Locate the cell with the specified text and output its [X, Y] center coordinate. 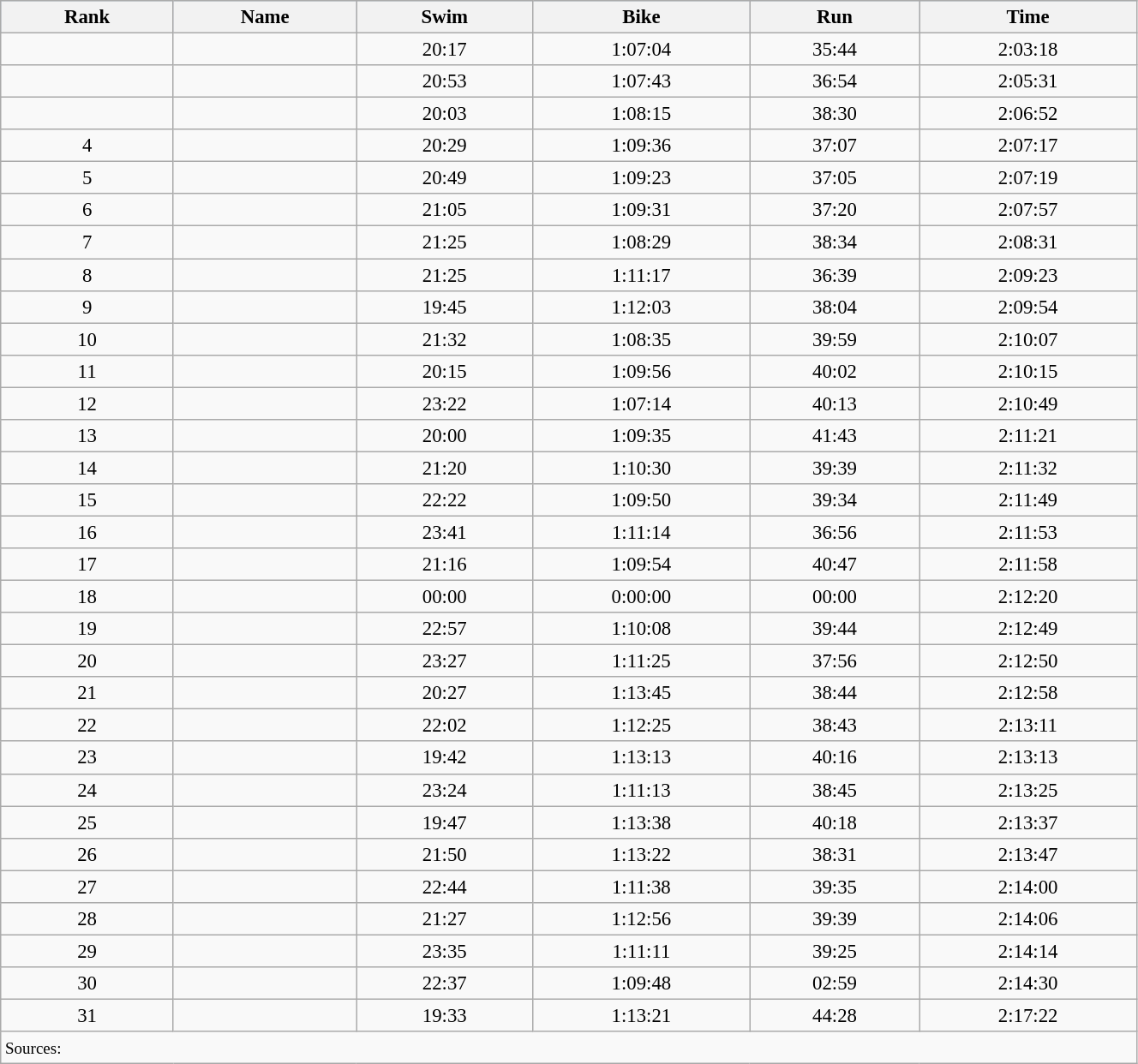
39:25 [835, 951]
20:49 [445, 178]
1:09:56 [642, 371]
Bike [642, 17]
02:59 [835, 983]
22:57 [445, 629]
20:15 [445, 371]
36:56 [835, 532]
1:08:35 [642, 339]
36:54 [835, 81]
2:09:54 [1028, 307]
2:14:00 [1028, 887]
14 [87, 468]
Time [1028, 17]
2:05:31 [1028, 81]
2:07:17 [1028, 146]
0:00:00 [642, 597]
1:08:29 [642, 242]
10 [87, 339]
31 [87, 1015]
26 [87, 854]
40:02 [835, 371]
1:13:13 [642, 758]
21:27 [445, 919]
2:13:13 [1028, 758]
1:12:25 [642, 726]
38:43 [835, 726]
17 [87, 565]
20:29 [445, 146]
41:43 [835, 436]
40:13 [835, 403]
23:35 [445, 951]
21:32 [445, 339]
2:13:37 [1028, 822]
21:50 [445, 854]
19:47 [445, 822]
1:07:04 [642, 50]
2:11:49 [1028, 500]
2:13:11 [1028, 726]
21 [87, 693]
22:02 [445, 726]
1:10:30 [642, 468]
Rank [87, 17]
35:44 [835, 50]
20:53 [445, 81]
1:09:31 [642, 210]
Run [835, 17]
36:39 [835, 275]
38:44 [835, 693]
18 [87, 597]
1:09:48 [642, 983]
2:07:57 [1028, 210]
1:13:21 [642, 1015]
2:12:20 [1028, 597]
1:12:03 [642, 307]
20:00 [445, 436]
2:11:53 [1028, 532]
15 [87, 500]
40:18 [835, 822]
39:59 [835, 339]
1:11:13 [642, 790]
2:14:14 [1028, 951]
37:56 [835, 661]
23:22 [445, 403]
21:16 [445, 565]
1:07:14 [642, 403]
1:12:56 [642, 919]
23:27 [445, 661]
23:24 [445, 790]
4 [87, 146]
38:34 [835, 242]
2:13:25 [1028, 790]
22 [87, 726]
39:34 [835, 500]
38:45 [835, 790]
11 [87, 371]
37:05 [835, 178]
30 [87, 983]
22:44 [445, 887]
7 [87, 242]
Sources: [569, 1048]
16 [87, 532]
2:12:58 [1028, 693]
39:35 [835, 887]
22:22 [445, 500]
1:09:50 [642, 500]
1:11:38 [642, 887]
2:10:49 [1028, 403]
20 [87, 661]
23:41 [445, 532]
2:12:50 [1028, 661]
1:11:25 [642, 661]
2:11:32 [1028, 468]
40:47 [835, 565]
1:07:43 [642, 81]
29 [87, 951]
37:20 [835, 210]
37:07 [835, 146]
13 [87, 436]
20:17 [445, 50]
1:11:14 [642, 532]
28 [87, 919]
1:09:35 [642, 436]
2:13:47 [1028, 854]
1:08:15 [642, 114]
19 [87, 629]
21:20 [445, 468]
Swim [445, 17]
1:11:11 [642, 951]
21:05 [445, 210]
2:06:52 [1028, 114]
24 [87, 790]
12 [87, 403]
25 [87, 822]
5 [87, 178]
1:11:17 [642, 275]
9 [87, 307]
1:13:45 [642, 693]
38:30 [835, 114]
19:42 [445, 758]
2:12:49 [1028, 629]
2:14:06 [1028, 919]
2:08:31 [1028, 242]
1:13:38 [642, 822]
2:17:22 [1028, 1015]
22:37 [445, 983]
19:45 [445, 307]
19:33 [445, 1015]
38:31 [835, 854]
8 [87, 275]
2:10:07 [1028, 339]
2:11:58 [1028, 565]
1:09:36 [642, 146]
40:16 [835, 758]
20:03 [445, 114]
27 [87, 887]
44:28 [835, 1015]
1:09:23 [642, 178]
2:07:19 [1028, 178]
2:14:30 [1028, 983]
39:44 [835, 629]
6 [87, 210]
1:09:54 [642, 565]
2:03:18 [1028, 50]
1:13:22 [642, 854]
Name [265, 17]
1:10:08 [642, 629]
23 [87, 758]
38:04 [835, 307]
20:27 [445, 693]
2:11:21 [1028, 436]
2:09:23 [1028, 275]
2:10:15 [1028, 371]
